Identify which cell holds the provided text, then report its (X, Y) central coordinate. 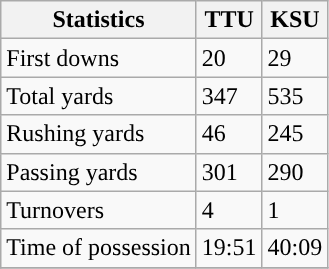
301 (229, 172)
29 (295, 58)
535 (295, 96)
Passing yards (99, 172)
Rushing yards (99, 134)
19:51 (229, 248)
1 (295, 210)
290 (295, 172)
Statistics (99, 20)
Time of possession (99, 248)
KSU (295, 20)
46 (229, 134)
347 (229, 96)
Total yards (99, 96)
245 (295, 134)
4 (229, 210)
First downs (99, 58)
TTU (229, 20)
20 (229, 58)
Turnovers (99, 210)
40:09 (295, 248)
